Search for the cell housing the specified text and yield its (x, y) center coordinate. 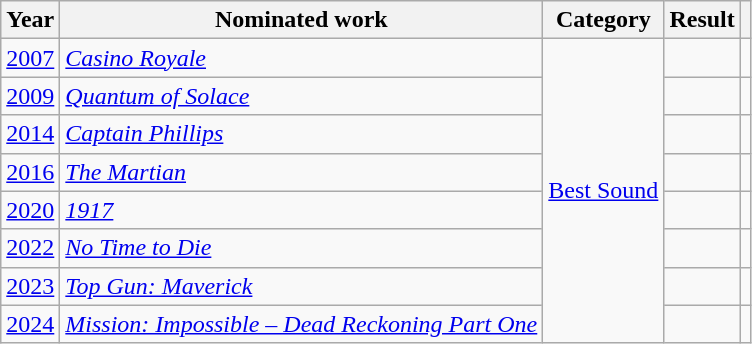
2022 (30, 248)
The Martian (302, 172)
Captain Phillips (302, 134)
Nominated work (302, 20)
2007 (30, 58)
Top Gun: Maverick (302, 286)
Category (604, 20)
Quantum of Solace (302, 96)
2020 (30, 210)
Result (702, 20)
Best Sound (604, 191)
2016 (30, 172)
2009 (30, 96)
2023 (30, 286)
1917 (302, 210)
No Time to Die (302, 248)
Mission: Impossible – Dead Reckoning Part One (302, 324)
Casino Royale (302, 58)
2024 (30, 324)
Year (30, 20)
2014 (30, 134)
